Return the (X, Y) coordinate for the center point of the cell that contains the specified text.  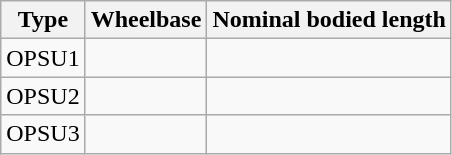
OPSU3 (43, 134)
Type (43, 20)
Nominal bodied length (329, 20)
OPSU1 (43, 58)
OPSU2 (43, 96)
Wheelbase (146, 20)
